Return [x, y] of the center of cell containing provided text 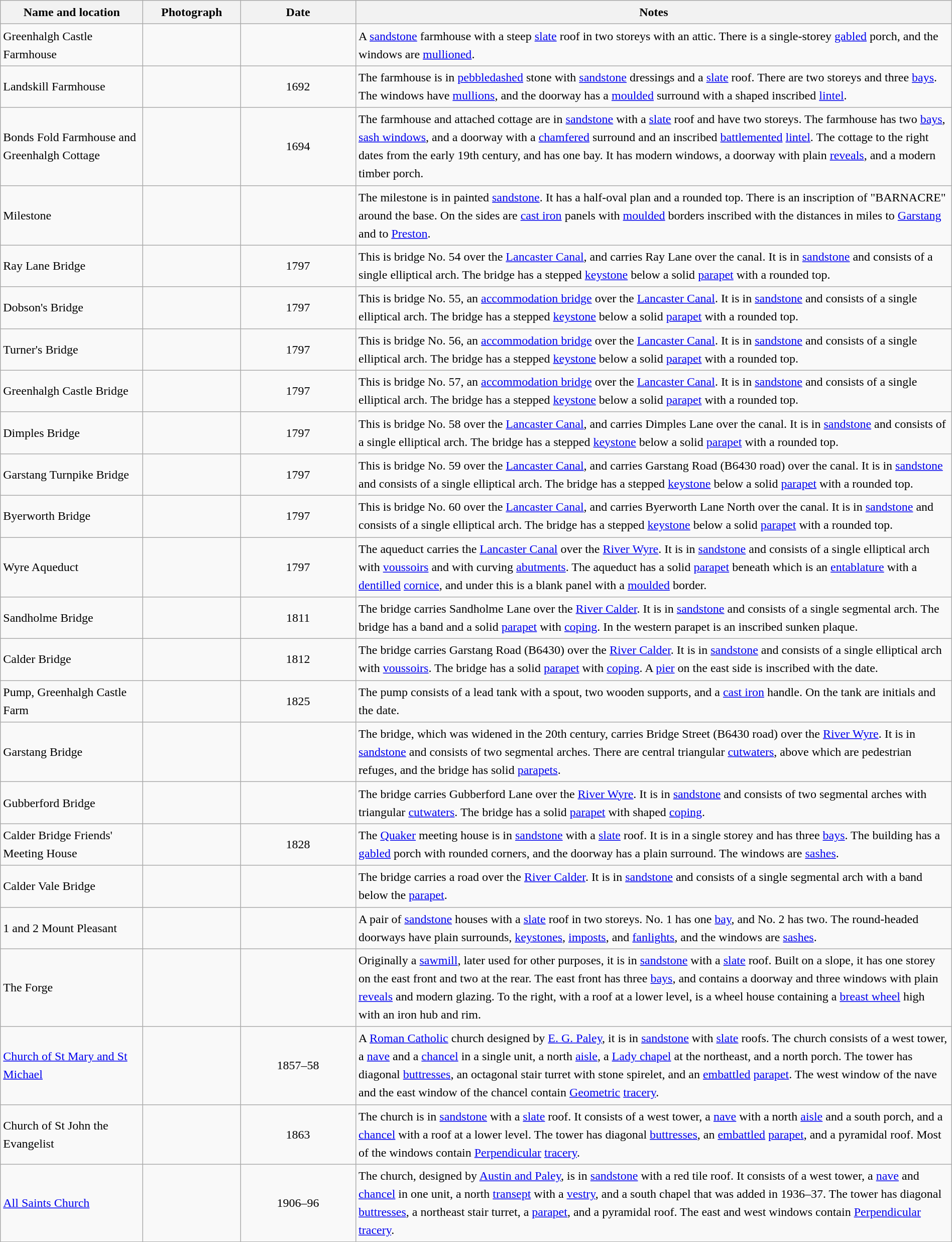
Milestone [72, 215]
1906–96 [298, 1203]
Pump, Greenhalgh Castle Farm [72, 701]
Calder Bridge [72, 660]
Date [298, 12]
Sandholme Bridge [72, 618]
Gubberford Bridge [72, 803]
Garstang Bridge [72, 752]
Photograph [192, 12]
Byerworth Bridge [72, 516]
Greenhalgh Castle Farmhouse [72, 45]
1692 [298, 86]
Calder Vale Bridge [72, 886]
Greenhalgh Castle Bridge [72, 391]
The pump consists of a lead tank with a spout, two wooden supports, and a cast iron handle. On the tank are initials and the date. [654, 701]
Wyre Aqueduct [72, 568]
1828 [298, 845]
1694 [298, 147]
Turner's Bridge [72, 350]
1863 [298, 1134]
1 and 2 Mount Pleasant [72, 928]
All Saints Church [72, 1203]
Landskill Farmhouse [72, 86]
1812 [298, 660]
Ray Lane Bridge [72, 266]
The Forge [72, 987]
Garstang Turnpike Bridge [72, 474]
Dimples Bridge [72, 433]
Church of St Mary and St Michael [72, 1066]
Notes [654, 12]
1825 [298, 701]
The bridge carries a road over the River Calder. It is in sandstone and consists of a single segmental arch with a band below the parapet. [654, 886]
Calder Bridge Friends' Meeting House [72, 845]
Name and location [72, 12]
Dobson's Bridge [72, 307]
Church of St John the Evangelist [72, 1134]
Bonds Fold Farmhouse andGreenhalgh Cottage [72, 147]
1857–58 [298, 1066]
1811 [298, 618]
A sandstone farmhouse with a steep slate roof in two storeys with an attic. There is a single-storey gabled porch, and the windows are mullioned. [654, 45]
